Extract the [X, Y] coordinate from the center of the cell holding the provided text.  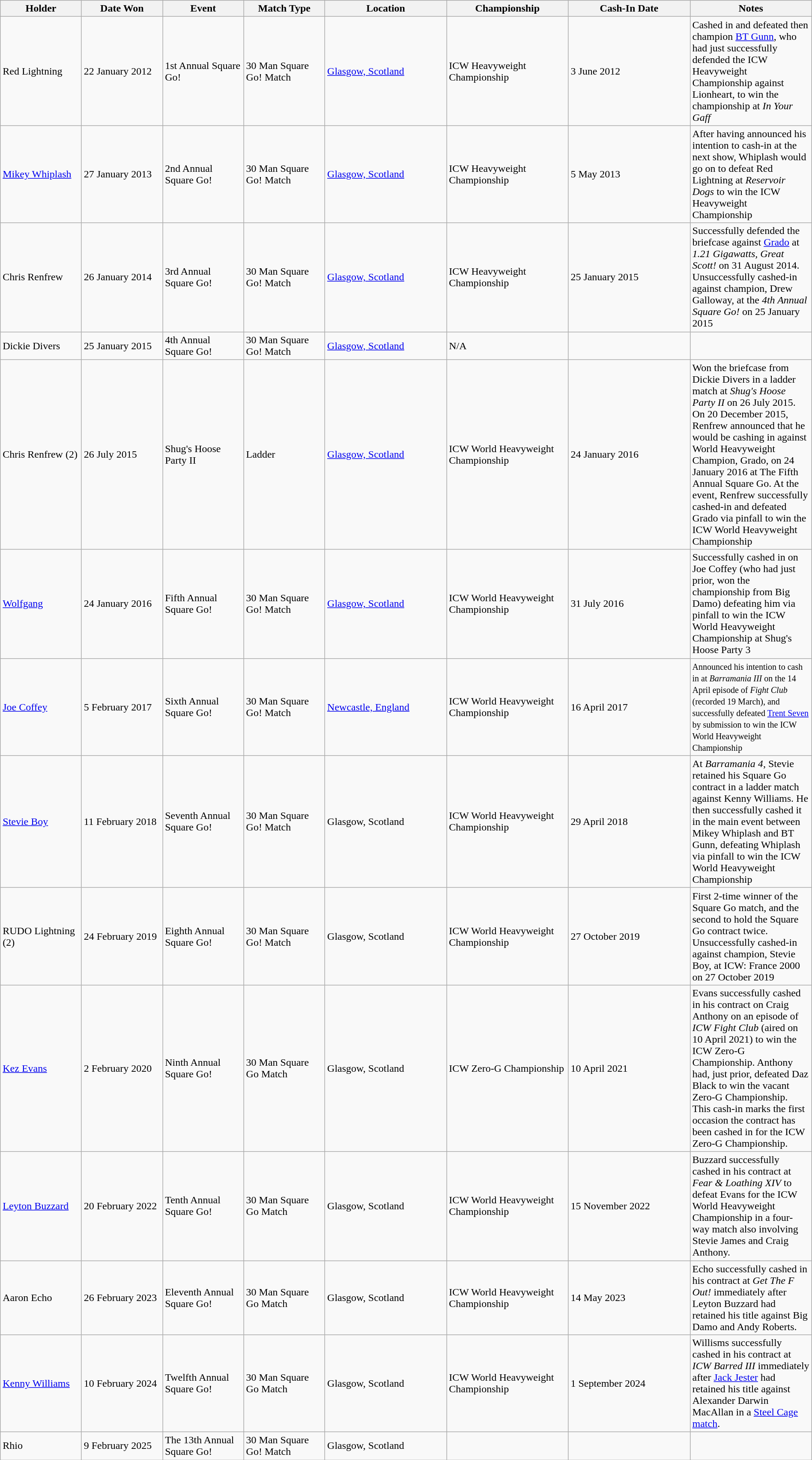
3 June 2012 [629, 71]
24 February 2019 [122, 936]
Ladder [284, 454]
Leyton Buzzard [41, 1206]
Chris Renfrew (2) [41, 454]
Ninth Annual Square Go! [203, 1068]
15 November 2022 [629, 1206]
RUDO Lightning (2) [41, 936]
Seventh Annual Square Go! [203, 821]
Date Won [122, 9]
Shug's Hoose Party II [203, 454]
Red Lightning [41, 71]
5 May 2013 [629, 174]
Sixth Annual Square Go! [203, 707]
Eleventh Annual Square Go! [203, 1298]
Holder [41, 9]
2nd Annual Square Go! [203, 174]
Aaron Echo [41, 1298]
Eighth Annual Square Go! [203, 936]
Mikey Whiplash [41, 174]
16 April 2017 [629, 707]
Wolfgang [41, 604]
27 October 2019 [629, 936]
Notes [751, 9]
ICW Zero-G Championship [507, 1068]
11 February 2018 [122, 821]
10 February 2024 [122, 1383]
1st Annual Square Go! [203, 71]
22 January 2012 [122, 71]
Dickie Divers [41, 345]
20 February 2022 [122, 1206]
27 January 2013 [122, 174]
Kez Evans [41, 1068]
29 April 2018 [629, 821]
Stevie Boy [41, 821]
Tenth Annual Square Go! [203, 1206]
9 February 2025 [122, 1446]
2 February 2020 [122, 1068]
1 September 2024 [629, 1383]
Twelfth Annual Square Go! [203, 1383]
Rhio [41, 1446]
Event [203, 9]
3rd Annual Square Go! [203, 277]
Cash-In Date [629, 9]
N/A [507, 345]
Match Type [284, 9]
14 May 2023 [629, 1298]
Location [386, 9]
Fifth Annual Square Go! [203, 604]
Newcastle, England [386, 707]
26 February 2023 [122, 1298]
26 January 2014 [122, 277]
5 February 2017 [122, 707]
Kenny Williams [41, 1383]
31 July 2016 [629, 604]
Championship [507, 9]
Echo successfully cashed in his contract at Get The F Out! immediately after Leyton Buzzard had retained his title against Big Damo and Andy Roberts. [751, 1298]
Joe Coffey [41, 707]
4th Annual Square Go! [203, 345]
The 13th Annual Square Go! [203, 1446]
26 July 2015 [122, 454]
10 April 2021 [629, 1068]
Chris Renfrew [41, 277]
